Return (x, y) of the center of cell containing provided text 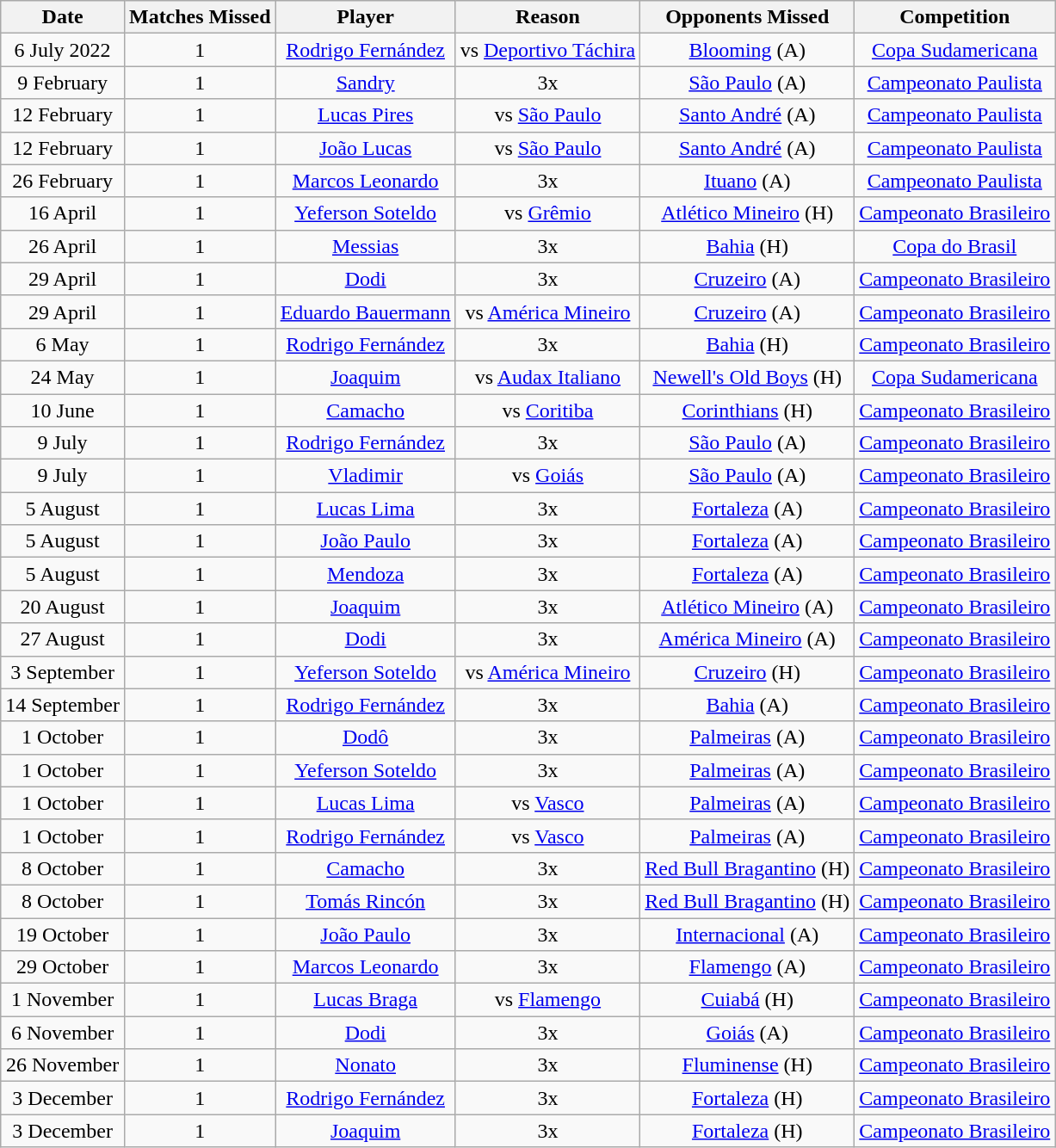
Messias (365, 246)
vs Deportivo Táchira (547, 50)
Nonato (365, 1065)
América Mineiro (A) (747, 639)
26 February (63, 181)
Bahia (A) (747, 705)
João Lucas (365, 148)
Corinthians (H) (747, 410)
Reason (547, 17)
1 November (63, 1000)
9 February (63, 83)
20 August (63, 607)
27 August (63, 639)
Cruzeiro (H) (747, 672)
Blooming (A) (747, 50)
Lucas Pires (365, 115)
Newell's Old Boys (H) (747, 377)
Tomás Rincón (365, 901)
Date (63, 17)
10 June (63, 410)
Eduardo Bauermann (365, 312)
29 October (63, 967)
vs Coritiba (547, 410)
vs Flamengo (547, 1000)
vs Audax Italiano (547, 377)
3 September (63, 672)
6 July 2022 (63, 50)
Sandry (365, 83)
14 September (63, 705)
Fluminense (H) (747, 1065)
Player (365, 17)
26 April (63, 246)
Goiás (A) (747, 1033)
19 October (63, 934)
Dodô (365, 738)
Opponents Missed (747, 17)
Lucas Braga (365, 1000)
16 April (63, 213)
vs Goiás (547, 476)
vs Grêmio (547, 213)
Mendoza (365, 574)
Cuiabá (H) (747, 1000)
26 November (63, 1065)
Competition (955, 17)
Atlético Mineiro (A) (747, 607)
6 November (63, 1033)
Matches Missed (200, 17)
6 May (63, 344)
Vladimir (365, 476)
Atlético Mineiro (H) (747, 213)
Flamengo (A) (747, 967)
24 May (63, 377)
Copa do Brasil (955, 246)
Ituano (A) (747, 181)
Internacional (A) (747, 934)
